For the text-containing cell, return its midpoint in [x, y] coordinate format. 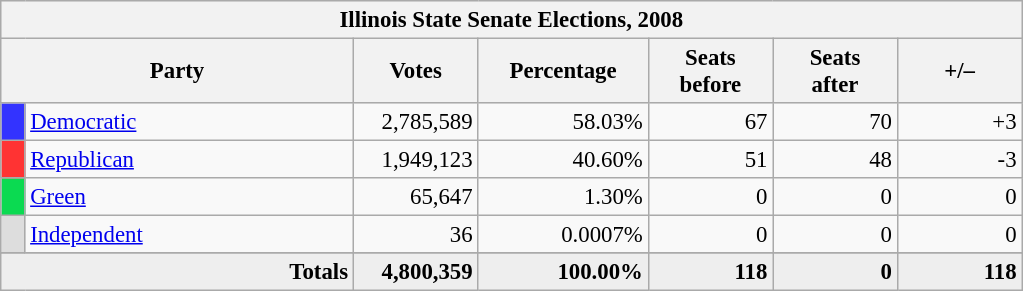
Seatsbefore [710, 72]
70 [836, 122]
48 [836, 160]
1.30% [563, 197]
58.03% [563, 122]
Party [178, 72]
65,647 [416, 197]
51 [710, 160]
2,785,589 [416, 122]
+/– [960, 72]
Green [189, 197]
67 [710, 122]
Seatsafter [836, 72]
Democratic [189, 122]
Illinois State Senate Elections, 2008 [512, 20]
0.0007% [563, 235]
Percentage [563, 72]
36 [416, 235]
Votes [416, 72]
40.60% [563, 160]
Independent [189, 235]
1,949,123 [416, 160]
-3 [960, 160]
+3 [960, 122]
Republican [189, 160]
